Capture the cell that displays the provided text and extract its [X, Y] central coordinate. 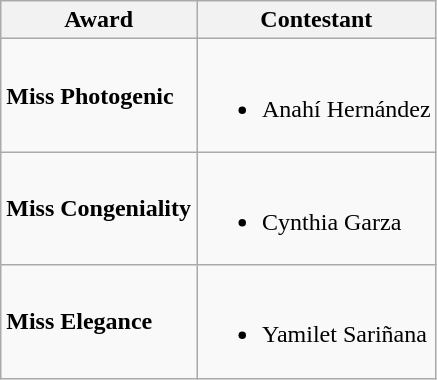
Yamilet Sariñana [316, 322]
Cynthia Garza [316, 208]
Award [99, 20]
Anahí Hernández [316, 96]
Miss Congeniality [99, 208]
Miss Elegance [99, 322]
Miss Photogenic [99, 96]
Contestant [316, 20]
